Capture the cell that displays the provided text and extract its (x, y) central coordinate. 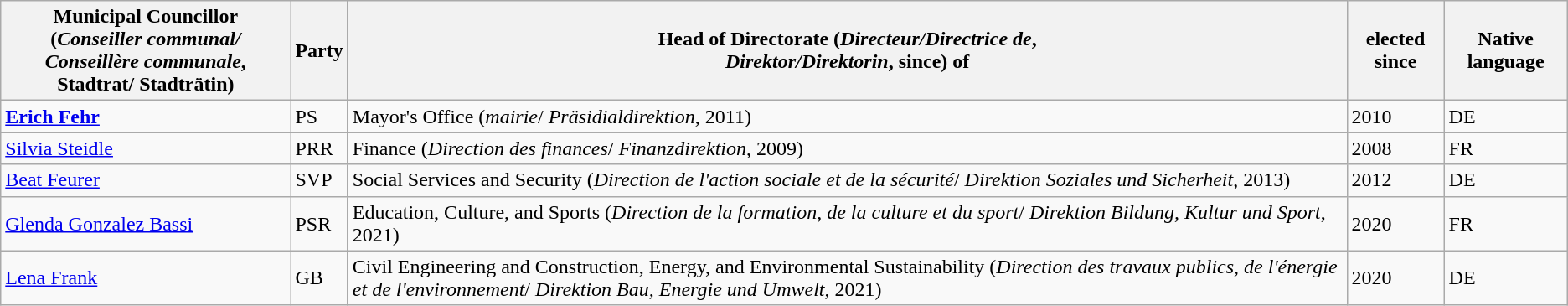
Beat Feurer (146, 180)
Education, Culture, and Sports (Direction de la formation, de la culture et du sport/ Direktion Bildung, Kultur und Sport, 2021) (848, 223)
Mayor's Office (mairie/ Präsidialdirektion, 2011) (848, 117)
Municipal Councillor(Conseiller communal/ Conseillère communale,Stadtrat/ Stadträtin) (146, 50)
Finance (Direction des finances/ Finanzdirektion, 2009) (848, 148)
Lena Frank (146, 278)
2010 (1395, 117)
PS (319, 117)
PRR (319, 148)
Native language (1506, 50)
Social Services and Security (Direction de l'action sociale et de la sécurité/ Direktion Soziales und Sicherheit, 2013) (848, 180)
Head of Directorate (Directeur/Directrice de,Direktor/Direktorin, since) of (848, 50)
elected since (1395, 50)
Erich Fehr (146, 117)
GB (319, 278)
2008 (1395, 148)
PSR (319, 223)
Party (319, 50)
Glenda Gonzalez Bassi (146, 223)
2012 (1395, 180)
SVP (319, 180)
Silvia Steidle (146, 148)
